Extract the [x, y] coordinate from the center of the cell holding the provided text.  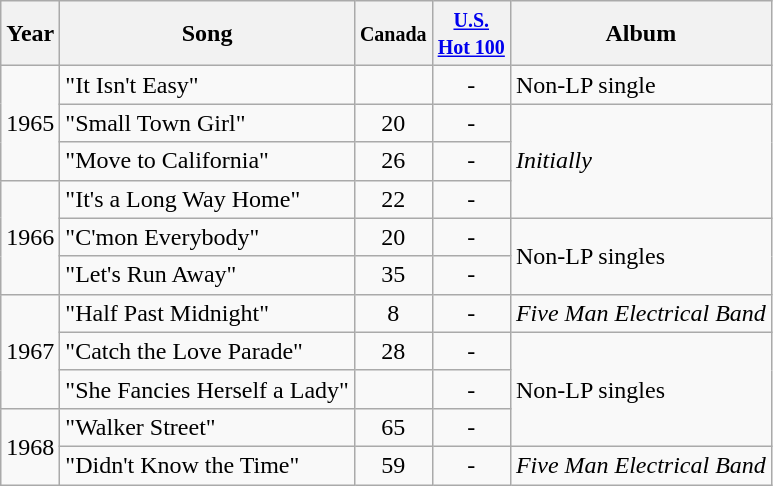
"It's a Long Way Home" [208, 199]
8 [393, 313]
1966 [30, 237]
"Let's Run Away" [208, 275]
Canada [393, 34]
1968 [30, 446]
"Didn't Know the Time" [208, 465]
1967 [30, 351]
35 [393, 275]
Non-LP single [640, 85]
U.S.Hot 100 [471, 34]
"It Isn't Easy" [208, 85]
65 [393, 427]
"Move to California" [208, 161]
"Half Past Midnight" [208, 313]
22 [393, 199]
"She Fancies Herself a Lady" [208, 389]
Year [30, 34]
26 [393, 161]
59 [393, 465]
28 [393, 351]
"Catch the Love Parade" [208, 351]
"Walker Street" [208, 427]
"Small Town Girl" [208, 123]
Song [208, 34]
1965 [30, 123]
"C'mon Everybody" [208, 237]
Initially [640, 161]
Album [640, 34]
